Pinpoint the cell where the given text exists, returning its [X, Y] midpoint coordinate. 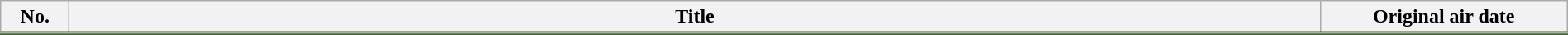
Original air date [1444, 17]
Title [695, 17]
No. [35, 17]
